Determine the [x, y] coordinate at the center of the cell enclosing the given text.  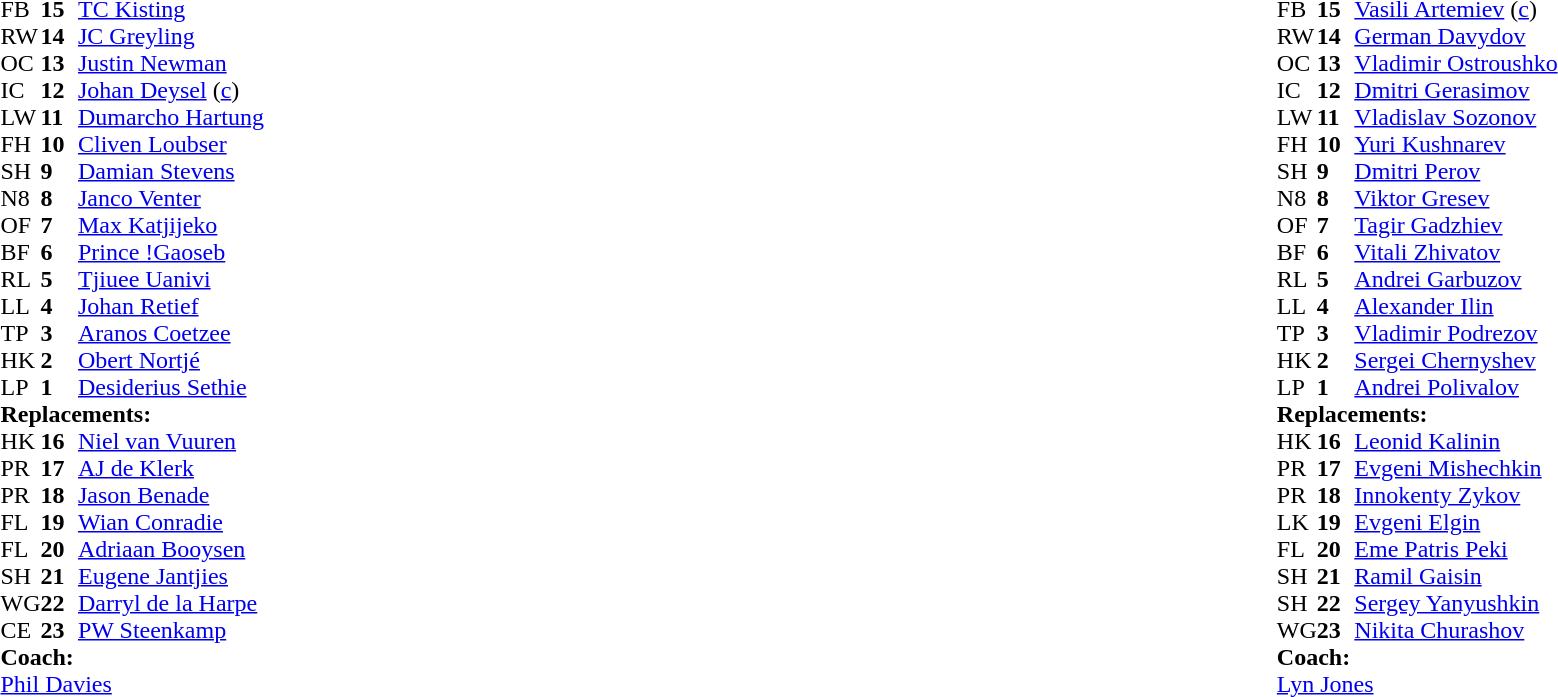
Evgeni Elgin [1456, 522]
German Davydov [1456, 36]
Johan Retief [171, 306]
Sergei Chernyshev [1456, 360]
Andrei Garbuzov [1456, 280]
Leonid Kalinin [1456, 442]
Dmitri Gerasimov [1456, 90]
Obert Nortjé [171, 360]
Viktor Gresev [1456, 198]
Innokenty Zykov [1456, 496]
Ramil Gaisin [1456, 576]
Vladimir Ostroushko [1456, 64]
Eme Patris Peki [1456, 550]
Evgeni Mishechkin [1456, 468]
Justin Newman [171, 64]
Desiderius Sethie [171, 388]
Alexander Ilin [1456, 306]
Jason Benade [171, 496]
Dmitri Perov [1456, 172]
Yuri Kushnarev [1456, 144]
Phil Davies [132, 684]
Dumarcho Hartung [171, 118]
Vladislav Sozonov [1456, 118]
Sergey Yanyushkin [1456, 604]
Damian Stevens [171, 172]
CE [20, 630]
Aranos Coetzee [171, 334]
Tagir Gadzhiev [1456, 226]
Vladimir Podrezov [1456, 334]
PW Steenkamp [171, 630]
Vitali Zhivatov [1456, 252]
Darryl de la Harpe [171, 604]
LK [1297, 522]
Wian Conradie [171, 522]
Max Katjijeko [171, 226]
Niel van Vuuren [171, 442]
Lyn Jones [1418, 684]
Janco Venter [171, 198]
AJ de Klerk [171, 468]
Andrei Polivalov [1456, 388]
Tjiuee Uanivi [171, 280]
Eugene Jantjies [171, 576]
Nikita Churashov [1456, 630]
Cliven Loubser [171, 144]
Johan Deysel (c) [171, 90]
Prince !Gaoseb [171, 252]
Adriaan Booysen [171, 550]
JC Greyling [171, 36]
